Provide the [x, y] coordinate of the cell's center where the given text is located.  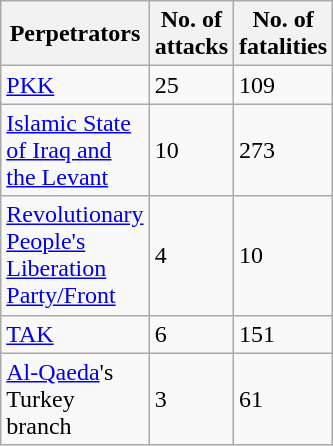
3 [191, 399]
Perpetrators [75, 34]
4 [191, 256]
PKK [75, 85]
TAK [75, 334]
No. ofattacks [191, 34]
No. offatalities [284, 34]
109 [284, 85]
Revolutionary People's Liberation Party/Front [75, 256]
6 [191, 334]
151 [284, 334]
Al-Qaeda's Turkey branch [75, 399]
273 [284, 150]
61 [284, 399]
25 [191, 85]
Islamic State of Iraq and the Levant [75, 150]
